Output the (X, Y) coordinate of the center of the cell containing the given text.  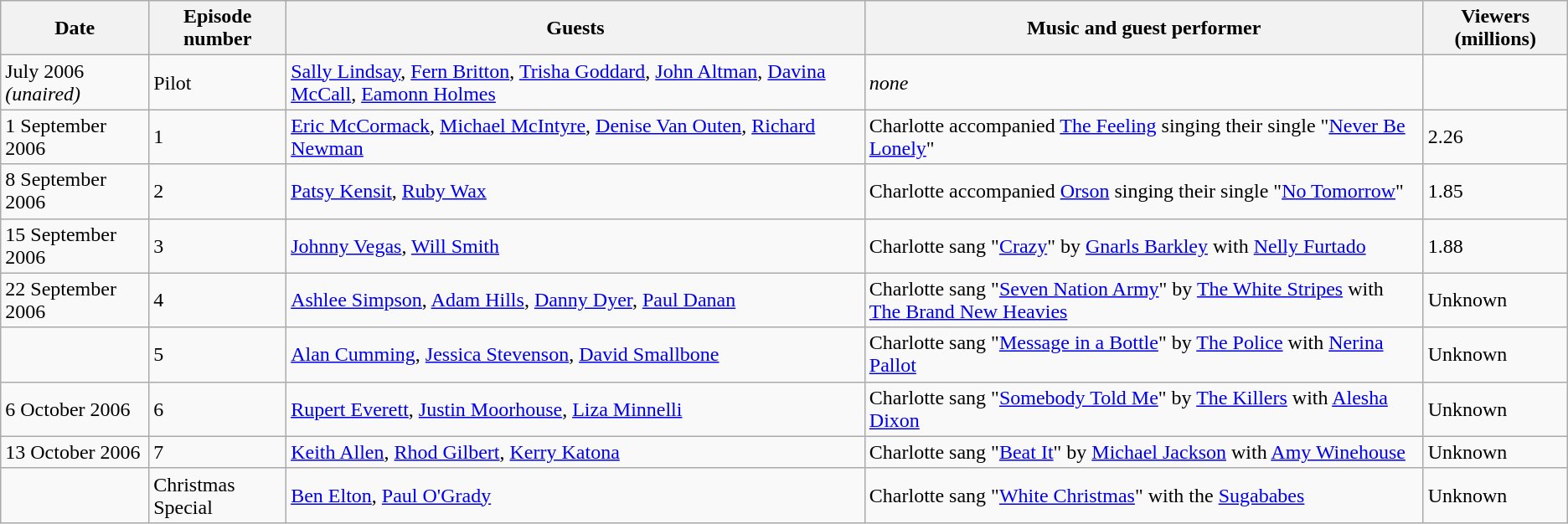
Charlotte accompanied Orson singing their single "No Tomorrow" (1144, 191)
Charlotte sang "Message in a Bottle" by The Police with Nerina Pallot (1144, 355)
13 October 2006 (75, 452)
Charlotte sang "Somebody Told Me" by The Killers with Alesha Dixon (1144, 408)
Christmas Special (218, 496)
1.85 (1495, 191)
Viewers (millions) (1495, 28)
none (1144, 82)
1 September 2006 (75, 137)
Charlotte accompanied The Feeling singing their single "Never Be Lonely" (1144, 137)
Date (75, 28)
Keith Allen, Rhod Gilbert, Kerry Katona (576, 452)
Johnny Vegas, Will Smith (576, 246)
Music and guest performer (1144, 28)
7 (218, 452)
5 (218, 355)
6 (218, 408)
Alan Cumming, Jessica Stevenson, David Smallbone (576, 355)
Ben Elton, Paul O'Grady (576, 496)
3 (218, 246)
Patsy Kensit, Ruby Wax (576, 191)
Pilot (218, 82)
8 September 2006 (75, 191)
July 2006 (unaired) (75, 82)
4 (218, 300)
Sally Lindsay, Fern Britton, Trisha Goddard, John Altman, Davina McCall, Eamonn Holmes (576, 82)
22 September 2006 (75, 300)
Episode number (218, 28)
Guests (576, 28)
Charlotte sang "Beat It" by Michael Jackson with Amy Winehouse (1144, 452)
2 (218, 191)
Charlotte sang "Seven Nation Army" by The White Stripes with The Brand New Heavies (1144, 300)
Eric McCormack, Michael McIntyre, Denise Van Outen, Richard Newman (576, 137)
1.88 (1495, 246)
Rupert Everett, Justin Moorhouse, Liza Minnelli (576, 408)
1 (218, 137)
6 October 2006 (75, 408)
Charlotte sang "Crazy" by Gnarls Barkley with Nelly Furtado (1144, 246)
Ashlee Simpson, Adam Hills, Danny Dyer, Paul Danan (576, 300)
2.26 (1495, 137)
Charlotte sang "White Christmas" with the Sugababes (1144, 496)
15 September 2006 (75, 246)
